Pinpoint the cell where the given text exists, returning its [X, Y] midpoint coordinate. 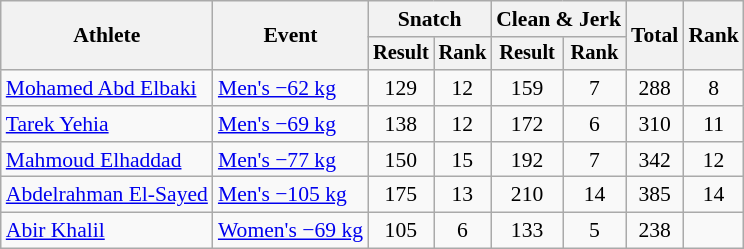
288 [654, 88]
Event [290, 36]
Athlete [107, 36]
Abir Khalil [107, 231]
Mohamed Abd Elbaki [107, 88]
Clean & Jerk [558, 19]
133 [527, 231]
172 [527, 124]
385 [654, 195]
238 [654, 231]
Tarek Yehia [107, 124]
Abdelrahman El-Sayed [107, 195]
Total [654, 36]
138 [401, 124]
Snatch [430, 19]
310 [654, 124]
Men's −62 kg [290, 88]
175 [401, 195]
5 [594, 231]
11 [714, 124]
13 [463, 195]
Mahmoud Elhaddad [107, 160]
Men's −105 kg [290, 195]
192 [527, 160]
Men's −69 kg [290, 124]
342 [654, 160]
150 [401, 160]
8 [714, 88]
Women's −69 kg [290, 231]
159 [527, 88]
129 [401, 88]
15 [463, 160]
Men's −77 kg [290, 160]
210 [527, 195]
105 [401, 231]
